Return (x, y) of the center of cell containing provided text 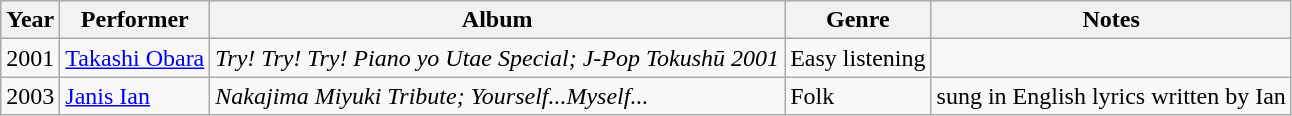
Takashi Obara (135, 58)
Folk (858, 96)
2001 (30, 58)
Performer (135, 20)
2003 (30, 96)
Nakajima Miyuki Tribute; Yourself...Myself... (498, 96)
sung in English lyrics written by Ian (1111, 96)
Try! Try! Try! Piano yo Utae Special; J-Pop Tokushū 2001 (498, 58)
Album (498, 20)
Easy listening (858, 58)
Janis Ian (135, 96)
Genre (858, 20)
Year (30, 20)
Notes (1111, 20)
